For the text-containing cell, return its midpoint in [X, Y] coordinate format. 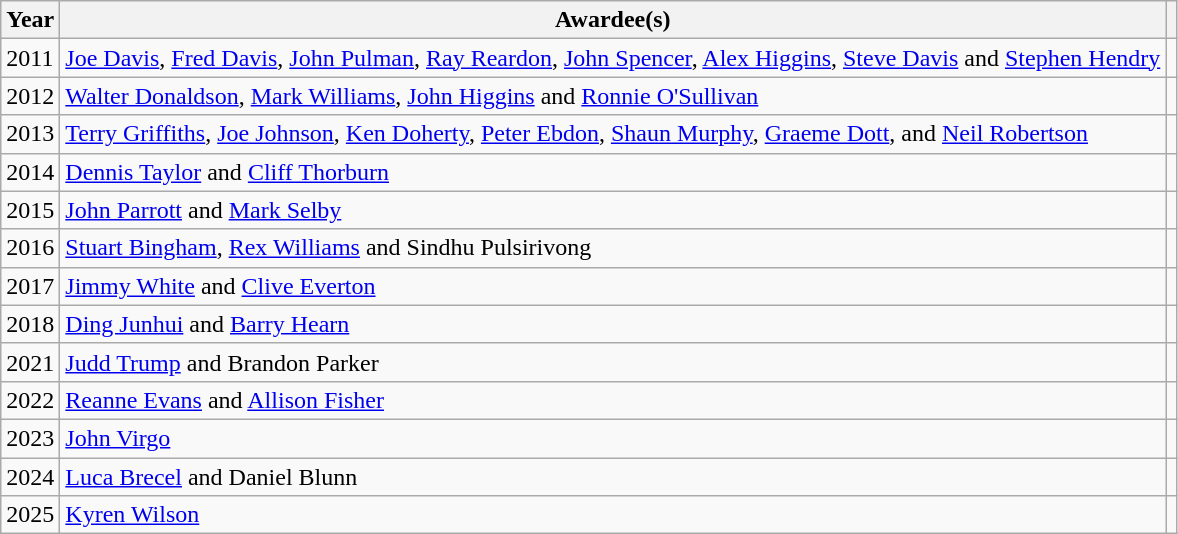
Luca Brecel and Daniel Blunn [613, 477]
Stuart Bingham, Rex Williams and Sindhu Pulsirivong [613, 248]
John Parrott and Mark Selby [613, 210]
2021 [30, 362]
2016 [30, 248]
2011 [30, 58]
2017 [30, 286]
Dennis Taylor and Cliff Thorburn [613, 172]
Terry Griffiths, Joe Johnson, Ken Doherty, Peter Ebdon, Shaun Murphy, Graeme Dott, and Neil Robertson [613, 134]
2023 [30, 438]
2013 [30, 134]
2024 [30, 477]
John Virgo [613, 438]
2025 [30, 515]
Judd Trump and Brandon Parker [613, 362]
Walter Donaldson, Mark Williams, John Higgins and Ronnie O'Sullivan [613, 96]
Jimmy White and Clive Everton [613, 286]
Reanne Evans and Allison Fisher [613, 400]
Ding Junhui and Barry Hearn [613, 324]
2015 [30, 210]
2012 [30, 96]
Awardee(s) [613, 20]
2022 [30, 400]
Joe Davis, Fred Davis, John Pulman, Ray Reardon, John Spencer, Alex Higgins, Steve Davis and Stephen Hendry [613, 58]
Year [30, 20]
2014 [30, 172]
2018 [30, 324]
Kyren Wilson [613, 515]
